Search for the cell housing the specified text and yield its [X, Y] center coordinate. 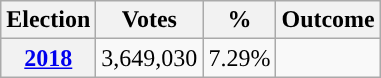
2018 [48, 58]
3,649,030 [150, 58]
7.29% [240, 58]
Votes [150, 20]
Outcome [328, 20]
Election [48, 20]
% [240, 20]
